Identify which cell holds the provided text, then report its (x, y) central coordinate. 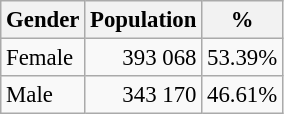
Female (43, 58)
Gender (43, 20)
% (242, 20)
393 068 (144, 58)
53.39% (242, 58)
Population (144, 20)
343 170 (144, 95)
Male (43, 95)
46.61% (242, 95)
